Extract the (x, y) coordinate from the center of the cell holding the provided text.  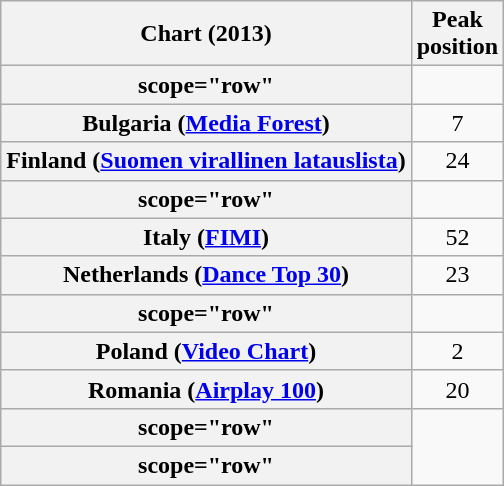
Poland (Video Chart) (206, 351)
Romania (Airplay 100) (206, 389)
20 (457, 389)
23 (457, 275)
7 (457, 123)
Italy (FIMI) (206, 237)
24 (457, 161)
Netherlands (Dance Top 30) (206, 275)
Chart (2013) (206, 34)
52 (457, 237)
Finland (Suomen virallinen latauslista) (206, 161)
Peakposition (457, 34)
2 (457, 351)
Bulgaria (Media Forest) (206, 123)
